Capture the cell that displays the provided text and extract its [X, Y] central coordinate. 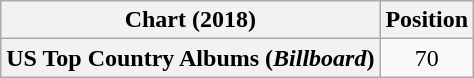
Position [427, 20]
70 [427, 58]
Chart (2018) [190, 20]
US Top Country Albums (Billboard) [190, 58]
